Detect which cell encompasses the target text, then output its [X, Y] center coordinate. 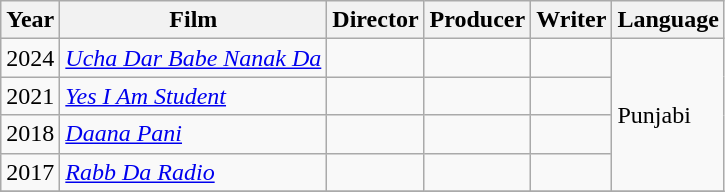
Ucha Dar Babe Nanak Da [194, 58]
Yes I Am Student [194, 96]
Writer [572, 20]
Rabb Da Radio [194, 172]
Director [376, 20]
2024 [30, 58]
Punjabi [668, 115]
2017 [30, 172]
Daana Pani [194, 134]
Year [30, 20]
Film [194, 20]
2018 [30, 134]
Producer [478, 20]
2021 [30, 96]
Language [668, 20]
